Search for the cell housing the specified text and yield its (X, Y) center coordinate. 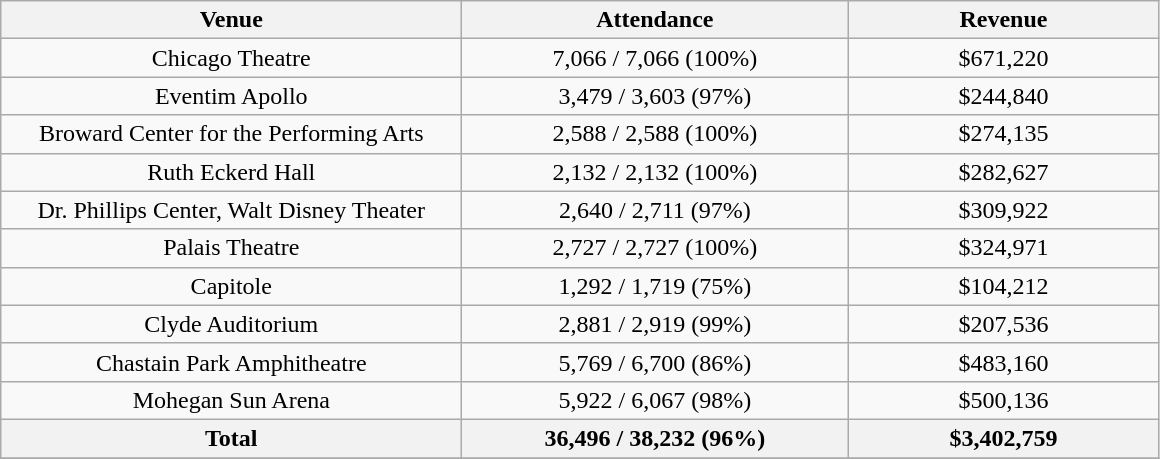
$500,136 (1004, 400)
Total (232, 438)
$282,627 (1004, 172)
5,922 / 6,067 (98%) (655, 400)
2,640 / 2,711 (97%) (655, 210)
Mohegan Sun Arena (232, 400)
2,881 / 2,919 (99%) (655, 324)
Chicago Theatre (232, 58)
Clyde Auditorium (232, 324)
Palais Theatre (232, 248)
2,588 / 2,588 (100%) (655, 134)
2,132 / 2,132 (100%) (655, 172)
Broward Center for the Performing Arts (232, 134)
$244,840 (1004, 96)
Chastain Park Amphitheatre (232, 362)
1,292 / 1,719 (75%) (655, 286)
$104,212 (1004, 286)
Eventim Apollo (232, 96)
Dr. Phillips Center, Walt Disney Theater (232, 210)
2,727 / 2,727 (100%) (655, 248)
5,769 / 6,700 (86%) (655, 362)
Revenue (1004, 20)
$324,971 (1004, 248)
$274,135 (1004, 134)
$207,536 (1004, 324)
Venue (232, 20)
$3,402,759 (1004, 438)
$483,160 (1004, 362)
Capitole (232, 286)
7,066 / 7,066 (100%) (655, 58)
3,479 / 3,603 (97%) (655, 96)
$309,922 (1004, 210)
Ruth Eckerd Hall (232, 172)
Attendance (655, 20)
$671,220 (1004, 58)
36,496 / 38,232 (96%) (655, 438)
